Return (x, y) of the center of cell containing provided text 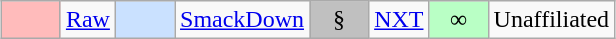
NXT (399, 20)
∞ (458, 20)
SmackDown (242, 20)
Unaffiliated (552, 20)
Raw (88, 20)
§ (340, 20)
